Determine the (X, Y) coordinate at the center of the cell enclosing the given text.  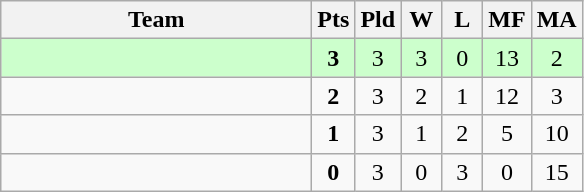
L (462, 20)
12 (507, 96)
W (422, 20)
MF (507, 20)
Pld (378, 20)
10 (556, 134)
Pts (334, 20)
Team (156, 20)
5 (507, 134)
MA (556, 20)
15 (556, 172)
13 (507, 58)
